Return [X, Y] of the center of cell containing provided text 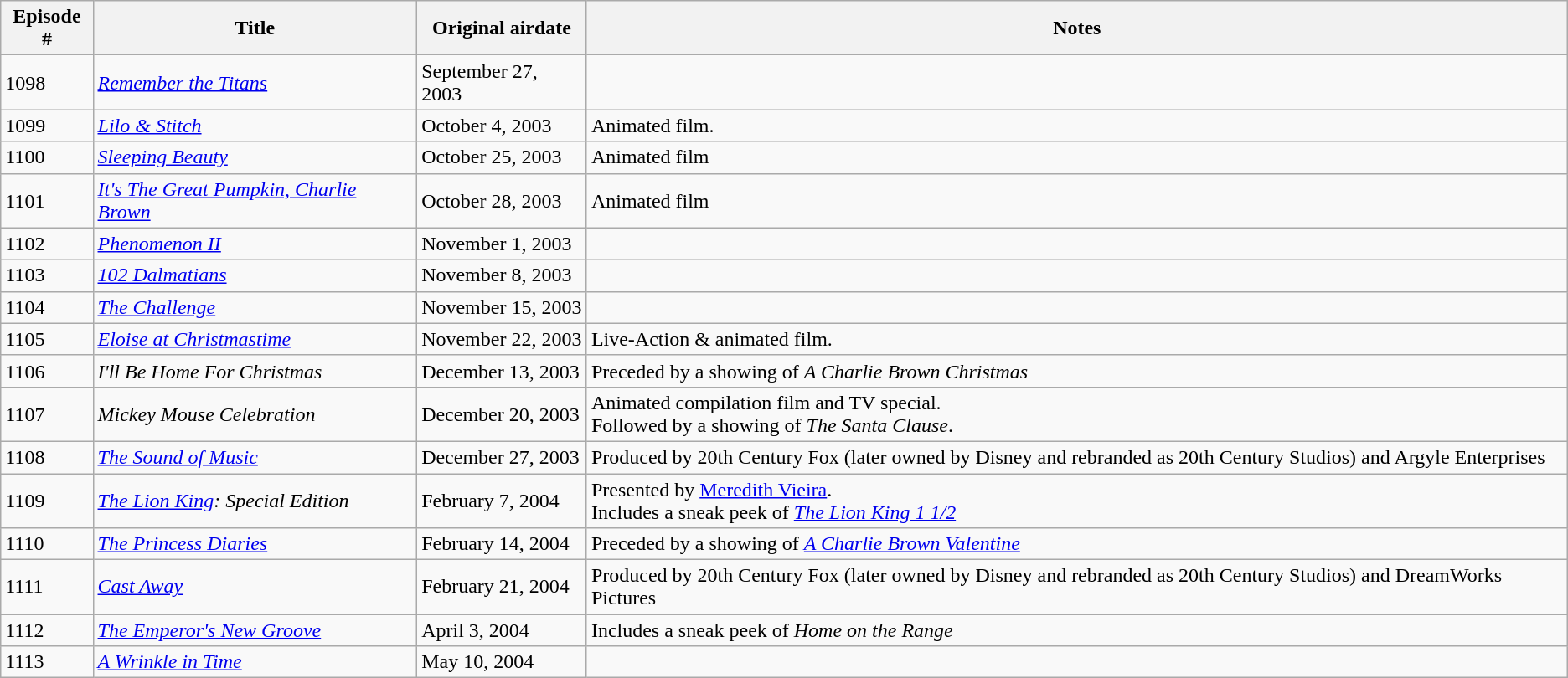
The Sound of Music [255, 457]
December 27, 2003 [503, 457]
1099 [47, 126]
1109 [47, 501]
Preceded by a showing of A Charlie Brown Valentine [1077, 544]
October 28, 2003 [503, 201]
Includes a sneak peek of Home on the Range [1077, 630]
Produced by 20th Century Fox (later owned by Disney and rebranded as 20th Century Studios) and Argyle Enterprises [1077, 457]
October 25, 2003 [503, 157]
Mickey Mouse Celebration [255, 413]
1113 [47, 662]
Lilo & Stitch [255, 126]
1102 [47, 244]
November 22, 2003 [503, 339]
Phenomenon II [255, 244]
Original airdate [503, 28]
Episode # [47, 28]
A Wrinkle in Time [255, 662]
February 21, 2004 [503, 588]
1110 [47, 544]
The Lion King: Special Edition [255, 501]
Live-Action & animated film. [1077, 339]
September 27, 2003 [503, 82]
1103 [47, 275]
1112 [47, 630]
April 3, 2004 [503, 630]
1106 [47, 371]
February 7, 2004 [503, 501]
The Challenge [255, 307]
The Princess Diaries [255, 544]
Animated film. [1077, 126]
1111 [47, 588]
I'll Be Home For Christmas [255, 371]
1100 [47, 157]
November 8, 2003 [503, 275]
1104 [47, 307]
May 10, 2004 [503, 662]
102 Dalmatians [255, 275]
Sleeping Beauty [255, 157]
November 1, 2003 [503, 244]
1105 [47, 339]
Animated compilation film and TV special.Followed by a showing of The Santa Clause. [1077, 413]
1107 [47, 413]
Remember the Titans [255, 82]
December 20, 2003 [503, 413]
Presented by Meredith Vieira.Includes a sneak peek of The Lion King 1 1/2 [1077, 501]
1108 [47, 457]
Eloise at Christmastime [255, 339]
The Emperor's New Groove [255, 630]
November 15, 2003 [503, 307]
December 13, 2003 [503, 371]
Cast Away [255, 588]
1098 [47, 82]
Produced by 20th Century Fox (later owned by Disney and rebranded as 20th Century Studios) and DreamWorks Pictures [1077, 588]
Preceded by a showing of A Charlie Brown Christmas [1077, 371]
February 14, 2004 [503, 544]
October 4, 2003 [503, 126]
Notes [1077, 28]
1101 [47, 201]
It's The Great Pumpkin, Charlie Brown [255, 201]
Title [255, 28]
